Identify which cell holds the provided text, then report its (x, y) central coordinate. 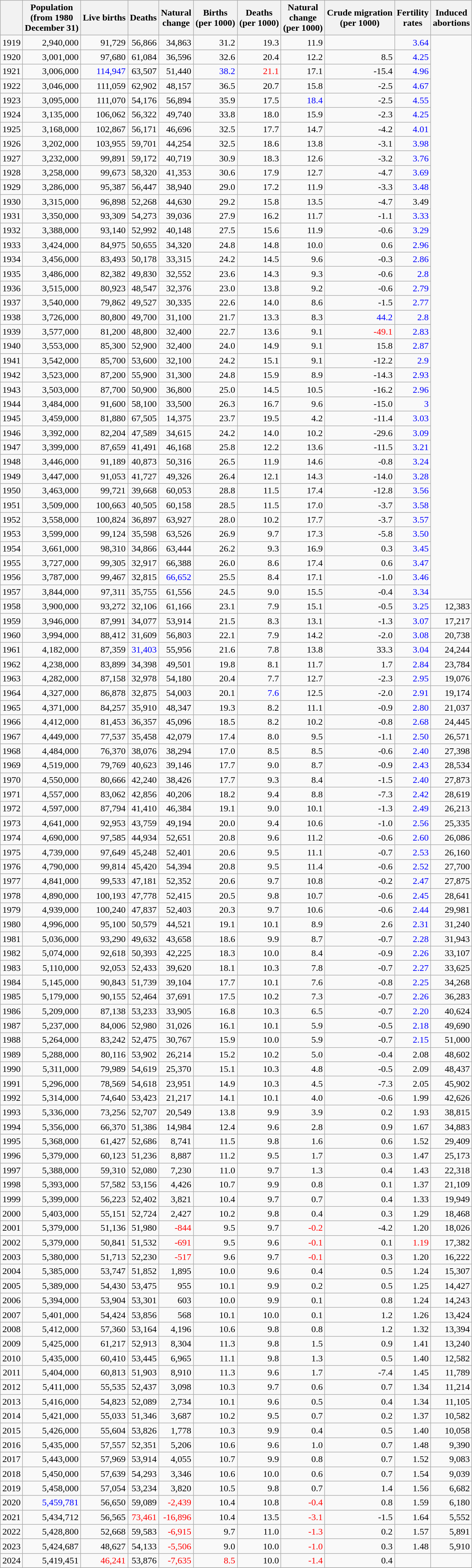
54,293 (143, 1474)
3,258,000 (52, 172)
3,232,000 (52, 158)
Crude migration(per 1000) (360, 18)
18,468 (451, 1214)
1932 (11, 231)
38,294 (176, 751)
35,598 (143, 534)
16.8 (215, 1011)
1971 (11, 794)
92,053 (104, 968)
53,600 (143, 360)
99,673 (104, 172)
32,875 (143, 693)
1.32 (413, 1329)
23.7 (215, 418)
12.6 (303, 158)
83,242 (104, 1040)
5,145,000 (52, 982)
2,734 (176, 1402)
5,389,000 (52, 1286)
3,577,000 (52, 332)
51,739 (143, 982)
14,375 (176, 418)
52,437 (143, 1387)
14.7 (303, 129)
5,421,000 (52, 1416)
3,486,000 (52, 274)
87,359 (104, 650)
30,335 (176, 303)
87,794 (104, 809)
32,100 (176, 360)
3,424,000 (52, 245)
40,624 (451, 1011)
9,083 (451, 1459)
52,268 (143, 202)
20.1 (215, 693)
27,398 (451, 751)
5,552 (451, 1517)
3,399,000 (52, 447)
3,821 (176, 1199)
87,991 (104, 621)
3 (413, 404)
Population(from 1980December 31) (52, 18)
54,619 (143, 1069)
2.50 (413, 737)
51,852 (143, 1271)
-5,506 (176, 1546)
52,230 (143, 1257)
3.98 (413, 144)
38,426 (176, 780)
4,641,000 (52, 823)
1997 (11, 1170)
33.3 (360, 650)
3,392,000 (52, 433)
48,602 (451, 1054)
47,837 (143, 910)
14.6 (303, 462)
26.5 (215, 462)
52,913 (143, 1344)
1.59 (413, 1503)
4,939,000 (52, 910)
1953 (11, 534)
4,690,000 (52, 838)
9.2 (303, 288)
5,179,000 (52, 997)
1985 (11, 997)
38,815 (451, 1112)
3.33 (413, 216)
14.8 (259, 245)
5,356,000 (52, 1127)
51,713 (104, 1257)
50,900 (143, 389)
-29.6 (360, 433)
40,206 (176, 794)
27.9 (215, 216)
17,217 (451, 621)
2.31 (413, 925)
15.2 (215, 1054)
51,346 (143, 1416)
36,596 (176, 57)
-15.4 (360, 71)
1996 (11, 1156)
61,217 (104, 1344)
-0.3 (360, 259)
73,256 (104, 1112)
1.29 (413, 1214)
4,550,000 (52, 780)
1.47 (413, 1156)
52,080 (143, 1170)
1956 (11, 577)
2001 (11, 1228)
49,326 (176, 476)
2.53 (413, 852)
2.79 (413, 288)
2019 (11, 1488)
97,585 (104, 838)
63,444 (176, 548)
19,174 (451, 693)
50,178 (143, 259)
2006 (11, 1300)
12.1 (259, 476)
54,180 (176, 679)
3,787,000 (52, 577)
3,456,000 (52, 259)
2.60 (413, 838)
45,902 (451, 1083)
1.67 (413, 1127)
20,738 (451, 635)
1987 (11, 1026)
45,096 (176, 722)
32,815 (143, 577)
53,876 (143, 1560)
2021 (11, 1517)
2005 (11, 1286)
19,949 (451, 1199)
Live births (104, 18)
3,553,000 (52, 346)
14.2 (303, 635)
16.9 (303, 548)
48,800 (143, 332)
86,878 (104, 693)
31,026 (176, 1026)
30.6 (215, 172)
Deaths(per 1000) (259, 18)
29,409 (451, 1141)
39,668 (143, 491)
32,552 (176, 274)
5,314,000 (52, 1098)
1940 (11, 346)
1978 (11, 895)
2.6 (360, 925)
2.84 (413, 664)
24,244 (451, 650)
42,079 (176, 737)
3.45 (413, 548)
1.45 (413, 1373)
13.3 (259, 317)
5,404,000 (52, 1373)
4.55 (413, 100)
35,458 (143, 737)
4,196 (176, 1329)
34,320 (176, 245)
603 (176, 1300)
1965 (11, 708)
91,729 (104, 43)
3,509,000 (52, 505)
100,193 (104, 895)
2.87 (413, 346)
2023 (11, 1546)
2.47 (413, 881)
49,690 (451, 1026)
1950 (11, 491)
98,310 (104, 548)
34,398 (143, 664)
1948 (11, 462)
49,194 (176, 823)
87,200 (104, 375)
21.6 (215, 650)
3.46 (413, 577)
46,241 (104, 1560)
1957 (11, 592)
95,387 (104, 187)
55,956 (176, 650)
56,447 (143, 187)
40,623 (143, 765)
-6,915 (176, 1532)
2.91 (413, 693)
34,883 (451, 1127)
99,533 (104, 881)
5,459,781 (52, 1503)
2.43 (413, 765)
52,668 (104, 1532)
16.7 (259, 404)
-517 (176, 1257)
77,537 (104, 737)
47,181 (143, 881)
52,980 (143, 1026)
8.0 (259, 737)
22.6 (215, 303)
3,599,000 (52, 534)
22,318 (451, 1170)
2.05 (413, 1083)
14.1 (215, 1098)
38,076 (143, 751)
76,370 (104, 751)
2022 (11, 1532)
1961 (11, 650)
96,898 (104, 202)
100,824 (104, 520)
33,625 (451, 968)
1.54 (413, 1474)
-7.4 (360, 1373)
52,352 (176, 881)
21,109 (451, 1185)
23.1 (215, 606)
20.0 (215, 823)
52,900 (143, 346)
3,350,000 (52, 216)
3,946,000 (52, 621)
80,923 (104, 288)
1960 (11, 635)
8,304 (176, 1344)
3.34 (413, 592)
3.76 (413, 158)
2.08 (413, 1054)
1972 (11, 809)
1969 (11, 765)
25.0 (215, 389)
17.2 (259, 187)
5,394,000 (52, 1300)
57,054 (104, 1488)
2017 (11, 1459)
1970 (11, 780)
19.8 (215, 664)
4,841,000 (52, 881)
18.1 (215, 968)
2011 (11, 1373)
99,124 (104, 534)
4,371,000 (52, 708)
4.0 (303, 1098)
24.5 (215, 592)
52,433 (143, 968)
34,077 (143, 621)
1983 (11, 968)
5,401,000 (52, 1315)
60,813 (104, 1373)
51,136 (104, 1228)
5,419,451 (52, 1560)
3.64 (413, 43)
20.5 (215, 895)
3.48 (413, 187)
5,434,712 (52, 1517)
49,632 (143, 939)
39,146 (176, 765)
21,217 (176, 1098)
3.58 (413, 505)
52,992 (143, 231)
32.6 (215, 57)
79,769 (104, 765)
16.1 (215, 1026)
3.57 (413, 520)
42,856 (143, 794)
3,098 (176, 1387)
31.2 (215, 43)
-12.2 (360, 360)
61,427 (104, 1141)
-844 (176, 1228)
6,682 (451, 1488)
26,213 (451, 809)
87,138 (104, 1011)
40,719 (176, 158)
4,739,000 (52, 852)
1.6 (303, 1141)
39,036 (176, 216)
45,248 (143, 852)
50,655 (143, 245)
11,214 (451, 1387)
2.27 (413, 968)
5,910 (451, 1546)
5,425,000 (52, 1344)
1990 (11, 1069)
57,639 (104, 1474)
3,844,000 (52, 592)
2012 (11, 1387)
1938 (11, 317)
Births(per 1000) (215, 18)
12,383 (451, 606)
Fertilityrates (413, 18)
1925 (11, 129)
57,969 (104, 1459)
48,437 (451, 1069)
66,388 (176, 563)
28,619 (451, 794)
3,446,000 (52, 462)
5,412,000 (52, 1329)
3,503,000 (52, 389)
58,100 (143, 404)
22.7 (215, 332)
2.49 (413, 809)
1920 (11, 57)
1937 (11, 303)
54,133 (143, 1546)
1991 (11, 1083)
13,424 (451, 1315)
78,569 (104, 1083)
2024 (11, 1560)
3,006,000 (52, 71)
99,814 (104, 866)
28,641 (451, 895)
2002 (11, 1242)
21.5 (215, 621)
1924 (11, 115)
1.99 (413, 1098)
55,033 (104, 1416)
2007 (11, 1315)
4,484,000 (52, 751)
3,095,000 (52, 100)
3,542,000 (52, 360)
3,447,000 (52, 476)
2.86 (413, 259)
1943 (11, 389)
35,755 (143, 592)
60,123 (104, 1156)
1973 (11, 823)
1977 (11, 881)
50,316 (176, 462)
5,296,000 (52, 1083)
41,727 (143, 476)
52,724 (143, 1214)
1999 (11, 1199)
14,427 (451, 1286)
11,105 (451, 1402)
2.95 (413, 679)
3,459,000 (52, 418)
4,182,000 (52, 650)
4.96 (413, 71)
5.0 (303, 1054)
1.57 (413, 1532)
60,158 (176, 505)
7.3 (303, 997)
1,895 (176, 1271)
60,410 (104, 1358)
Naturalchange (176, 18)
4,238,000 (52, 664)
106,062 (104, 115)
48,547 (143, 288)
36,897 (143, 520)
54,273 (143, 216)
3.07 (413, 621)
1.56 (413, 1488)
25,173 (451, 1156)
955 (176, 1286)
84,975 (104, 245)
5,891 (451, 1532)
51,386 (143, 1127)
1944 (11, 404)
4.67 (413, 86)
32,917 (143, 563)
1926 (11, 144)
53,826 (143, 1430)
8,887 (176, 1156)
-2,439 (176, 1503)
80,800 (104, 317)
31,100 (176, 317)
1995 (11, 1141)
3,168,000 (52, 129)
Naturalchange(per 1000) (303, 18)
5,428,800 (52, 1532)
-7,635 (176, 1560)
4,557,000 (52, 794)
56,866 (143, 43)
2.45 (413, 895)
27,700 (451, 866)
26,086 (451, 838)
2009 (11, 1344)
1927 (11, 158)
3,900,000 (52, 606)
33,500 (176, 404)
2.20 (413, 1011)
1981 (11, 939)
5,206 (176, 1445)
3.03 (413, 418)
55,535 (104, 1387)
54,430 (104, 1286)
8.8 (303, 794)
1963 (11, 679)
39,620 (176, 968)
41,410 (143, 809)
5,426,000 (52, 1430)
3,661,000 (52, 548)
59,310 (104, 1170)
2000 (11, 1214)
1982 (11, 953)
3,994,000 (52, 635)
3,135,000 (52, 115)
54,003 (176, 693)
80,116 (104, 1054)
26.0 (215, 563)
11.4 (303, 866)
87,659 (104, 447)
97,311 (104, 592)
81,453 (104, 722)
3,558,000 (52, 520)
4,282,000 (52, 679)
3.21 (413, 447)
4.5 (303, 1083)
8,741 (176, 1141)
48,157 (176, 86)
60,053 (176, 491)
61,166 (176, 606)
53,904 (104, 1300)
4,890,000 (52, 895)
25.5 (215, 577)
3,202,000 (52, 144)
45,420 (143, 866)
20.3 (215, 910)
53,445 (143, 1358)
17.3 (303, 534)
66,652 (176, 577)
82,204 (104, 433)
1993 (11, 1112)
79,989 (104, 1069)
3.25 (413, 606)
27,875 (451, 881)
40,873 (143, 462)
1.43 (413, 1170)
4.01 (413, 129)
2020 (11, 1503)
57,557 (104, 1445)
53,747 (104, 1271)
114,947 (104, 71)
63,526 (176, 534)
81,880 (104, 418)
21.7 (215, 317)
52,402 (143, 1199)
27.5 (215, 231)
1962 (11, 664)
44,934 (143, 838)
30.9 (215, 158)
13.1 (303, 621)
3,515,000 (52, 288)
3,001,000 (52, 57)
1933 (11, 245)
62,902 (143, 86)
3.09 (413, 433)
31,943 (451, 939)
2.80 (413, 708)
56,223 (104, 1199)
47,589 (143, 433)
1.19 (413, 1242)
32,978 (143, 679)
56,322 (143, 115)
33.8 (215, 115)
90,155 (104, 997)
3.29 (413, 231)
1968 (11, 751)
49,700 (143, 317)
36.5 (215, 86)
6,180 (451, 1503)
46,384 (176, 809)
46,168 (176, 447)
-11.4 (360, 418)
4.8 (303, 1069)
51,236 (143, 1156)
54,176 (143, 100)
34,863 (176, 43)
26,160 (451, 852)
81,200 (104, 332)
84,006 (104, 1026)
26.9 (215, 534)
17.9 (259, 172)
2018 (11, 1474)
31,300 (176, 375)
-3.2 (360, 158)
42,240 (143, 780)
2.77 (413, 303)
8.1 (259, 664)
1.33 (413, 1199)
1966 (11, 722)
53,164 (143, 1329)
61,084 (143, 57)
52,351 (143, 1445)
43,759 (143, 823)
1967 (11, 737)
103,955 (104, 144)
3,726,000 (52, 317)
63,927 (176, 520)
3.69 (413, 172)
5,288,000 (52, 1054)
52,464 (143, 997)
-12.8 (360, 491)
87,158 (104, 679)
15.5 (303, 592)
5,424,687 (52, 1546)
1939 (11, 332)
58,320 (143, 172)
50,841 (104, 1242)
1935 (11, 274)
99,467 (104, 577)
1964 (11, 693)
31,240 (451, 925)
52,415 (176, 895)
10,582 (451, 1416)
34,866 (143, 548)
12,582 (451, 1358)
84,257 (104, 708)
83,899 (104, 664)
1.4 (360, 1488)
2003 (11, 1257)
28,534 (451, 765)
91,189 (104, 462)
49,830 (143, 274)
50,393 (143, 953)
73,461 (143, 1517)
1931 (11, 216)
1955 (11, 563)
23.0 (215, 288)
20,549 (176, 1112)
56,803 (176, 635)
3,484,000 (52, 404)
1,778 (176, 1430)
3,315,000 (52, 202)
53,156 (143, 1185)
Inducedabortions (451, 18)
83,493 (104, 259)
1.93 (413, 1112)
1951 (11, 505)
52,089 (143, 1402)
57,360 (104, 1329)
26.4 (215, 476)
21.1 (259, 71)
1.25 (413, 1286)
26.2 (215, 548)
1974 (11, 838)
87,700 (104, 389)
19,076 (451, 679)
1921 (11, 71)
2.18 (413, 1026)
5,416,000 (52, 1402)
97,649 (104, 852)
40,148 (176, 231)
5,411,000 (52, 1387)
48,627 (104, 1546)
12.4 (215, 1127)
5,264,000 (52, 1040)
14,243 (451, 1300)
56,171 (143, 129)
44.2 (360, 317)
95,100 (104, 925)
41,491 (143, 447)
42,626 (451, 1098)
2.25 (413, 982)
66,370 (104, 1127)
5,110,000 (52, 968)
1998 (11, 1185)
1984 (11, 982)
3,046,000 (52, 86)
23.6 (215, 274)
1.41 (413, 1344)
100,663 (104, 505)
40,505 (143, 505)
3,523,000 (52, 375)
36,800 (176, 389)
1994 (11, 1127)
1947 (11, 447)
111,059 (104, 86)
3,820 (176, 1488)
54,823 (104, 1402)
50,579 (143, 925)
29,981 (451, 910)
61,556 (176, 592)
2.28 (413, 939)
10,058 (451, 1430)
3.04 (413, 650)
93,272 (104, 606)
5,237,000 (52, 1026)
55,900 (143, 375)
53,902 (143, 1054)
2004 (11, 1271)
1949 (11, 476)
16.2 (259, 216)
-14.3 (360, 375)
5,450,000 (52, 1474)
97,680 (104, 57)
21,037 (451, 708)
17,382 (451, 1242)
5,393,000 (52, 1185)
16,222 (451, 1257)
1928 (11, 172)
4,996,000 (52, 925)
85,300 (104, 346)
37,691 (176, 997)
25,335 (451, 823)
1942 (11, 375)
44,630 (176, 202)
4,449,000 (52, 737)
51,903 (143, 1373)
2016 (11, 1445)
26.3 (215, 404)
5,074,000 (52, 953)
54,424 (104, 1315)
1954 (11, 548)
34,268 (451, 982)
93,290 (104, 939)
53,233 (143, 1011)
3.08 (413, 635)
9,039 (451, 1474)
14,984 (176, 1127)
1919 (11, 43)
53,856 (143, 1315)
7,230 (176, 1170)
91,053 (104, 476)
36,283 (451, 997)
63,507 (143, 71)
3,286,000 (52, 187)
59,089 (143, 1503)
5,380,000 (52, 1257)
54,394 (176, 866)
5,403,000 (52, 1214)
5,336,000 (52, 1112)
43,658 (176, 939)
2.09 (413, 1069)
1923 (11, 100)
2.93 (413, 375)
28.0 (215, 520)
1958 (11, 606)
53,301 (143, 1300)
49,527 (143, 303)
4,790,000 (52, 866)
24,445 (451, 722)
88,412 (104, 635)
33,107 (451, 953)
1929 (11, 187)
3.28 (413, 476)
91,600 (104, 404)
52,403 (176, 910)
41,353 (176, 172)
2.83 (413, 332)
18,026 (451, 1228)
2.68 (413, 722)
2.9 (413, 360)
11,789 (451, 1373)
3.56 (413, 491)
42,225 (176, 953)
5,443,000 (52, 1459)
1975 (11, 852)
28.5 (215, 505)
4,412,000 (52, 722)
31,403 (143, 650)
23,784 (451, 664)
1986 (11, 1011)
22.1 (215, 635)
15,307 (451, 1271)
2.15 (413, 1040)
80,666 (104, 780)
30,767 (176, 1040)
99,891 (104, 158)
27,873 (451, 780)
2015 (11, 1430)
2.42 (413, 794)
1952 (11, 520)
48,347 (176, 708)
99,721 (104, 491)
55,604 (104, 1430)
-16.2 (360, 389)
56,565 (104, 1517)
18.5 (215, 722)
1941 (11, 360)
1930 (11, 202)
5,388,000 (52, 1170)
13,394 (451, 1329)
52,651 (176, 838)
52,707 (143, 1112)
59,172 (143, 158)
111,070 (104, 100)
1976 (11, 866)
24.0 (215, 346)
9,390 (451, 1445)
29.0 (215, 187)
5,209,000 (52, 1011)
Deaths (143, 18)
35.9 (215, 100)
3,388,000 (52, 231)
5,458,000 (52, 1488)
1959 (11, 621)
6,965 (176, 1358)
38,940 (176, 187)
82,382 (104, 274)
51,000 (451, 1040)
5,311,000 (52, 1069)
4,327,000 (52, 693)
92,953 (104, 823)
12.5 (303, 693)
2013 (11, 1402)
20.7 (259, 86)
53,475 (143, 1286)
32,106 (143, 606)
33,315 (176, 259)
56,650 (104, 1503)
100,240 (104, 910)
2.52 (413, 866)
2,427 (176, 1214)
1922 (11, 86)
2008 (11, 1329)
1934 (11, 259)
568 (176, 1315)
23,951 (176, 1083)
90,843 (104, 982)
49,501 (176, 664)
3,540,000 (52, 303)
2.56 (413, 823)
3,463,000 (52, 491)
1979 (11, 910)
3,346 (176, 1474)
44,521 (176, 925)
5,385,000 (52, 1271)
4.2 (303, 418)
15.6 (259, 231)
31,609 (143, 635)
5,036,000 (52, 939)
1.0 (303, 1445)
67,505 (143, 418)
38.2 (215, 71)
7.7 (259, 679)
3.50 (413, 534)
46,696 (176, 129)
102,867 (104, 129)
25.8 (215, 447)
-691 (176, 1242)
18.0 (259, 115)
57,582 (104, 1185)
53,423 (143, 1098)
28.8 (215, 491)
99,305 (104, 563)
4,597,000 (52, 809)
2.44 (413, 910)
4,055 (176, 1459)
85,700 (104, 360)
2014 (11, 1416)
1945 (11, 418)
1946 (11, 433)
49,740 (176, 115)
53,234 (143, 1488)
55,151 (104, 1214)
5,399,000 (52, 1199)
-14.0 (360, 476)
1989 (11, 1054)
44,254 (176, 144)
18.4 (303, 100)
6.5 (303, 1011)
-1.4 (303, 1560)
52,475 (143, 1040)
25,370 (176, 1069)
-3.3 (360, 187)
1980 (11, 925)
2010 (11, 1358)
3.47 (413, 563)
59,583 (143, 1532)
51,980 (143, 1228)
79,862 (104, 303)
1.5 (303, 1344)
8,910 (176, 1373)
33,905 (176, 1011)
3.49 (413, 202)
1936 (11, 288)
-5.8 (360, 534)
5,368,000 (52, 1141)
4,519,000 (52, 765)
39,104 (176, 982)
47,778 (143, 895)
52,401 (176, 852)
83,062 (104, 794)
18.2 (215, 794)
3,727,000 (52, 563)
74,640 (104, 1098)
51,440 (176, 71)
26,571 (451, 737)
-49.1 (360, 332)
1.64 (413, 1517)
-15.0 (360, 404)
26,214 (176, 1054)
3.24 (413, 462)
52,686 (143, 1141)
1988 (11, 1040)
36,357 (143, 722)
2,940,000 (52, 43)
1.26 (413, 1315)
3.9 (303, 1112)
34,615 (176, 433)
13,240 (451, 1344)
32,376 (176, 288)
54,618 (143, 1083)
29.2 (215, 202)
56,894 (176, 100)
4,426 (176, 1185)
3,687 (176, 1416)
35,910 (143, 708)
51,532 (143, 1242)
93,140 (104, 231)
59,701 (143, 144)
1992 (11, 1098)
93,309 (104, 216)
-11.5 (360, 447)
-16,896 (176, 1517)
92,618 (104, 953)
19.5 (259, 418)
